Find where the given text appears and provide that cell's center as [x, y] coordinate. 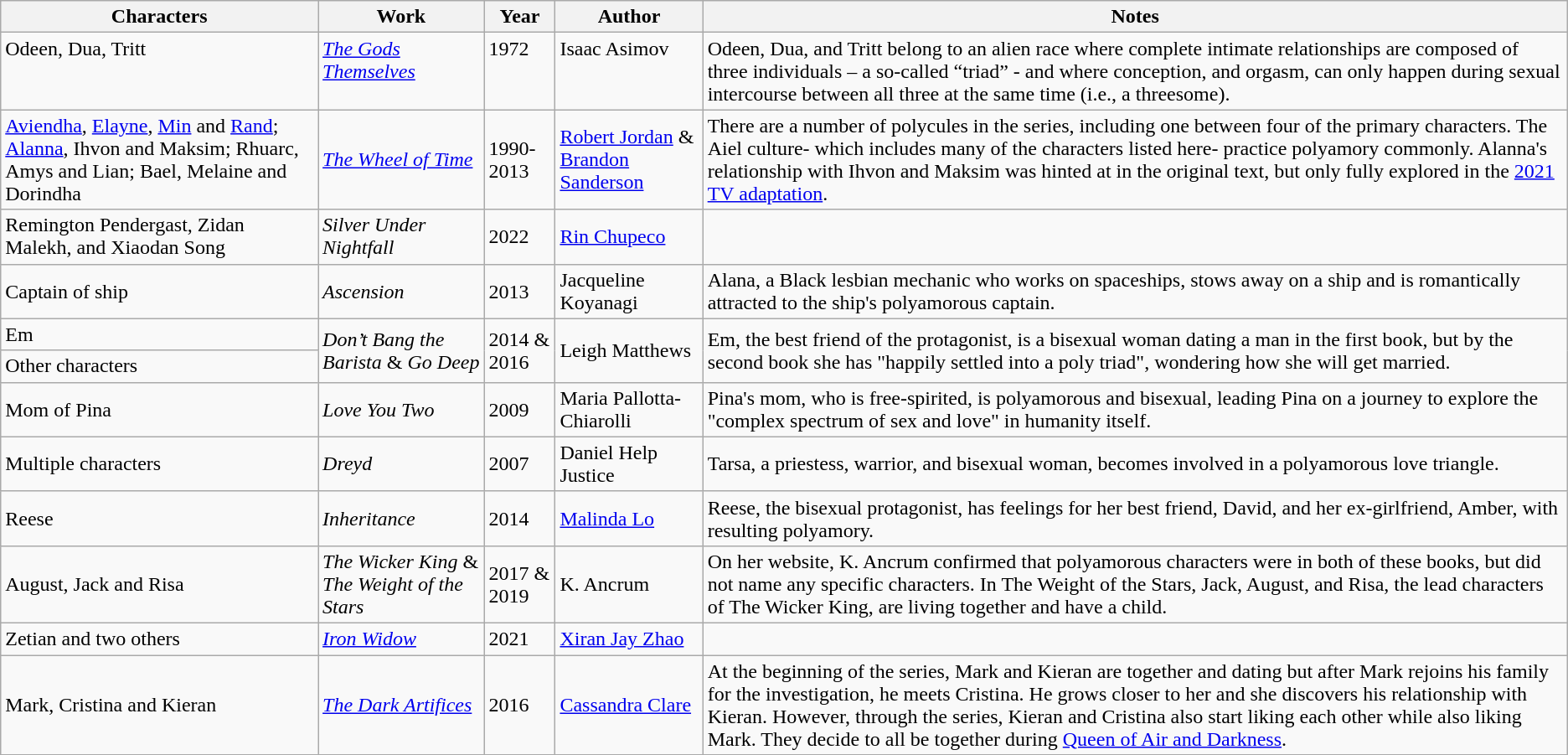
Em [159, 334]
2022 [519, 236]
Cassandra Clare [629, 706]
Reese [159, 518]
Rin Chupeco [629, 236]
Iron Widow [401, 639]
Author [629, 17]
The Wheel of Time [401, 159]
Love You Two [401, 409]
August, Jack and Risa [159, 584]
2016 [519, 706]
1990-2013 [519, 159]
Remington Pendergast, Zidan Malekh, and Xiaodan Song [159, 236]
2007 [519, 464]
Multiple characters [159, 464]
Other characters [159, 366]
Maria Pallotta-Chiarolli [629, 409]
2013 [519, 292]
Tarsa, a priestess, warrior, and bisexual woman, becomes involved in a polyamorous love triangle. [1135, 464]
The Dark Artifices [401, 706]
Ascension [401, 292]
Alana, a Black lesbian mechanic who works on spaceships, stows away on a ship and is romantically attracted to the ship's polyamorous captain. [1135, 292]
Malinda Lo [629, 518]
Reese, the bisexual protagonist, has feelings for her best friend, David, and her ex-girlfriend, Amber, with resulting polyamory. [1135, 518]
Captain of ship [159, 292]
Notes [1135, 17]
Odeen, Dua, Tritt [159, 71]
2009 [519, 409]
Mom of Pina [159, 409]
Zetian and two others [159, 639]
Jacqueline Koyanagi [629, 292]
Work [401, 17]
2014 [519, 518]
The Gods Themselves [401, 71]
Characters [159, 17]
Inheritance [401, 518]
Mark, Cristina and Kieran [159, 706]
Robert Jordan & Brandon Sanderson [629, 159]
Dreyd [401, 464]
Don’t Bang the Barista & Go Deep [401, 350]
Aviendha, Elayne, Min and Rand; Alanna, Ihvon and Maksim; Rhuarc, Amys and Lian; Bael, Melaine and Dorindha [159, 159]
Daniel Help Justice [629, 464]
K. Ancrum [629, 584]
Leigh Matthews [629, 350]
2014 & 2016 [519, 350]
Isaac Asimov [629, 71]
2021 [519, 639]
2017 & 2019 [519, 584]
1972 [519, 71]
Silver Under Nightfall [401, 236]
The Wicker King & The Weight of the Stars [401, 584]
Xiran Jay Zhao [629, 639]
Year [519, 17]
